Extract the (x, y) coordinate from the center of the cell holding the provided text.  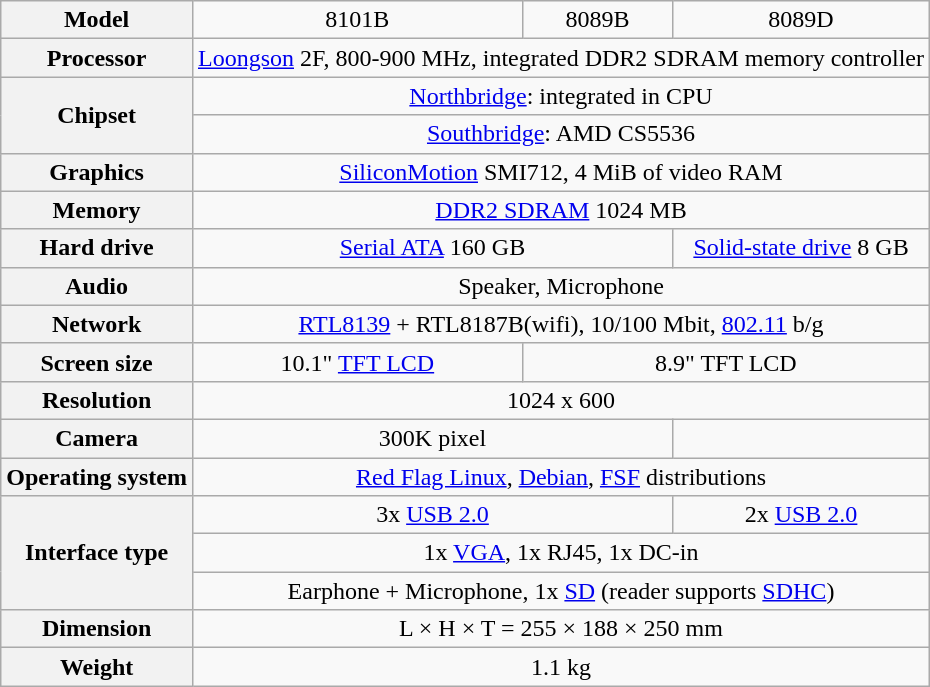
Memory (97, 210)
SiliconMotion SMI712, 4 MiB of video RAM (560, 172)
Resolution (97, 400)
Dimension (97, 629)
Loongson 2F, 800-900 MHz, integrated DDR2 SDRAM memory controller (560, 58)
8089B (597, 20)
DDR2 SDRAM 1024 MB (560, 210)
Camera (97, 438)
Interface type (97, 553)
Network (97, 324)
Northbridge: integrated in CPU (560, 96)
3x USB 2.0 (432, 515)
Earphone + Microphone, 1x SD (reader supports SDHC) (560, 591)
Graphics (97, 172)
Serial ATA 160 GB (432, 248)
Model (97, 20)
Hard drive (97, 248)
1x VGA, 1x RJ45, 1x DC-in (560, 553)
RTL8139 + RTL8187B(wifi), 10/100 Mbit, 802.11 b/g (560, 324)
Screen size (97, 362)
Red Flag Linux, Debian, FSF distributions (560, 477)
Audio (97, 286)
8089D (802, 20)
Weight (97, 667)
10.1" TFT LCD (357, 362)
1024 x 600 (560, 400)
1.1 kg (560, 667)
8101B (357, 20)
Solid-state drive 8 GB (802, 248)
L × H × T = 255 × 188 × 250 mm (560, 629)
Speaker, Microphone (560, 286)
2x USB 2.0 (802, 515)
Southbridge: AMD CS5536 (560, 134)
Processor (97, 58)
8.9" TFT LCD (726, 362)
300K pixel (432, 438)
Chipset (97, 115)
Operating system (97, 477)
